Search for the cell housing the specified text and yield its (X, Y) center coordinate. 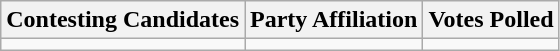
Votes Polled (491, 20)
Contesting Candidates (123, 20)
Party Affiliation (334, 20)
